Capture the cell that displays the provided text and extract its (X, Y) central coordinate. 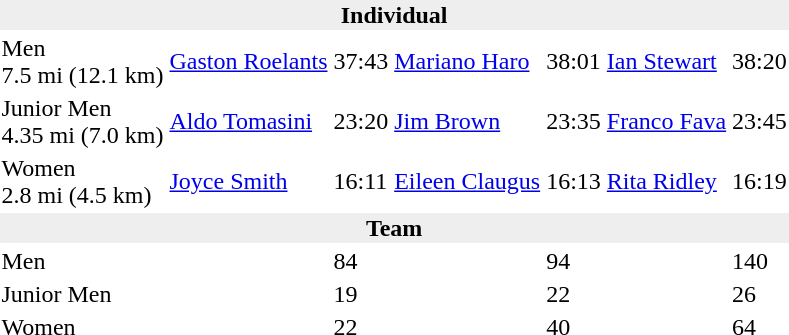
16:13 (574, 182)
23:35 (574, 122)
16:11 (361, 182)
Individual (394, 15)
23:20 (361, 122)
140 (760, 261)
Rita Ridley (666, 182)
94 (574, 261)
22 (574, 294)
Team (394, 228)
Franco Fava (666, 122)
26 (760, 294)
Ian Stewart (666, 62)
38:20 (760, 62)
Mariano Haro (468, 62)
Men7.5 mi (12.1 km) (82, 62)
Joyce Smith (248, 182)
Jim Brown (468, 122)
23:45 (760, 122)
19 (361, 294)
Men (82, 261)
38:01 (574, 62)
Junior Men (82, 294)
84 (361, 261)
37:43 (361, 62)
Women2.8 mi (4.5 km) (82, 182)
16:19 (760, 182)
Eileen Claugus (468, 182)
Gaston Roelants (248, 62)
Aldo Tomasini (248, 122)
Junior Men4.35 mi (7.0 km) (82, 122)
